Identify which cell holds the provided text, then report its (X, Y) central coordinate. 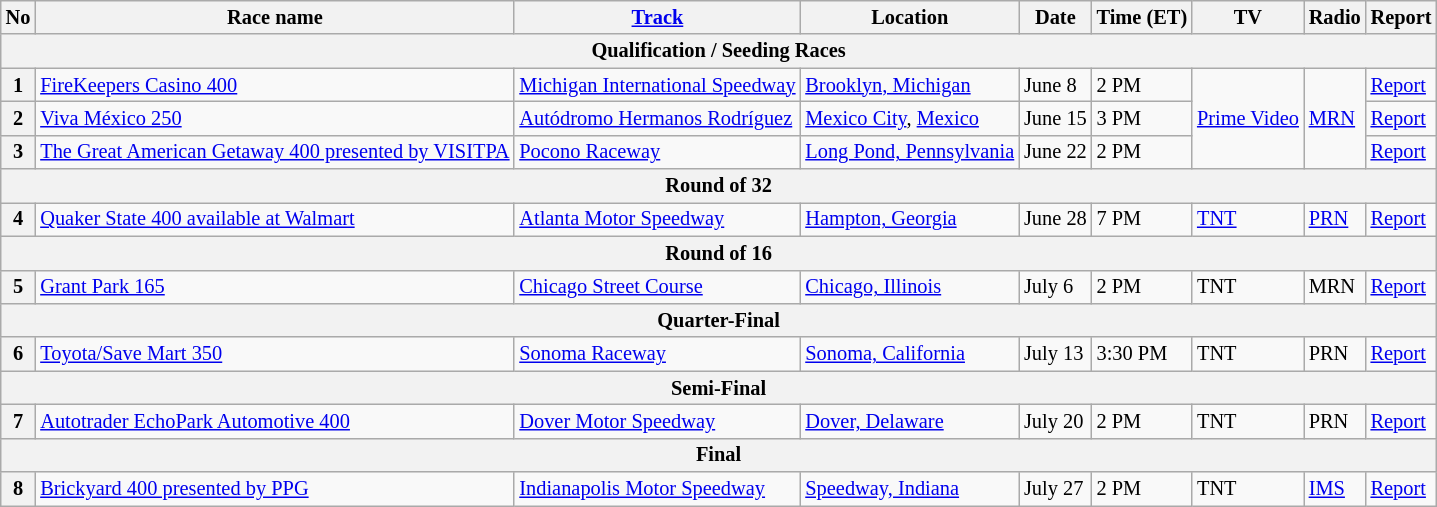
Viva México 250 (274, 118)
3 PM (1142, 118)
TV (1248, 17)
No (18, 17)
7 (18, 421)
June 22 (1056, 152)
6 (18, 354)
5 (18, 287)
The Great American Getaway 400 presented by VISITPA (274, 152)
4 (18, 219)
Track (657, 17)
Date (1056, 17)
July 27 (1056, 489)
June 28 (1056, 219)
Pocono Raceway (657, 152)
Sonoma, California (910, 354)
1 (18, 85)
Quarter-Final (719, 320)
July 13 (1056, 354)
2 (18, 118)
Mexico City, Mexico (910, 118)
Autódromo Hermanos Rodríguez (657, 118)
3:30 PM (1142, 354)
Brickyard 400 presented by PPG (274, 489)
Indianapolis Motor Speedway (657, 489)
FireKeepers Casino 400 (274, 85)
Atlanta Motor Speedway (657, 219)
Hampton, Georgia (910, 219)
Grant Park 165 (274, 287)
Sonoma Raceway (657, 354)
Toyota/Save Mart 350 (274, 354)
Long Pond, Pennsylvania (910, 152)
Brooklyn, Michigan (910, 85)
Time (ET) (1142, 17)
June 15 (1056, 118)
Semi-Final (719, 388)
3 (18, 152)
Qualification / Seeding Races (719, 51)
Autotrader EchoPark Automotive 400 (274, 421)
Quaker State 400 available at Walmart (274, 219)
Round of 16 (719, 253)
Chicago Street Course (657, 287)
Location (910, 17)
IMS (1335, 489)
Speedway, Indiana (910, 489)
Dover Motor Speedway (657, 421)
Prime Video (1248, 118)
Radio (1335, 17)
8 (18, 489)
Dover, Delaware (910, 421)
Final (719, 455)
June 8 (1056, 85)
Race name (274, 17)
Round of 32 (719, 186)
July 6 (1056, 287)
7 PM (1142, 219)
Michigan International Speedway (657, 85)
July 20 (1056, 421)
Chicago, Illinois (910, 287)
